Return the (x, y) coordinate for the center point of the cell that contains the specified text.  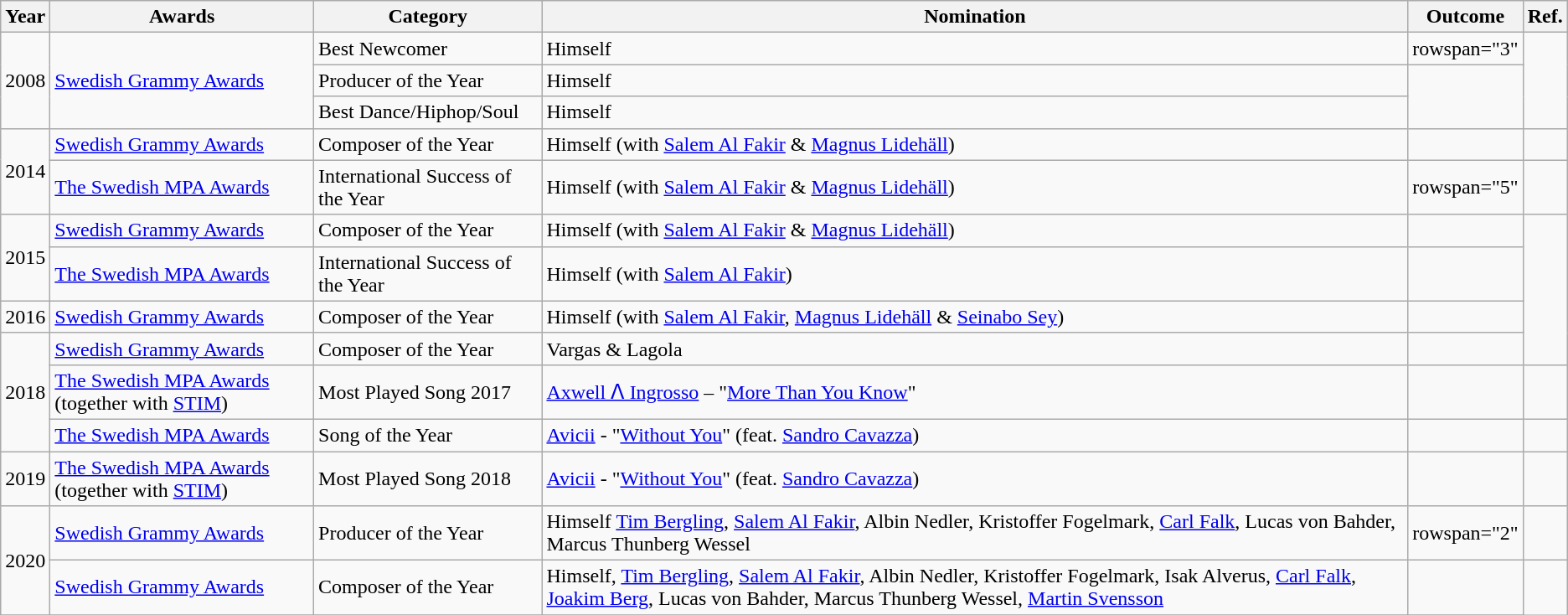
Category (428, 17)
Best Dance/Hiphop/Soul (428, 112)
Most Played Song 2018 (428, 478)
Outcome (1466, 17)
2019 (25, 478)
Ref. (1545, 17)
Vargas & Lagola (975, 349)
Axwell Ʌ Ingrosso – "More Than You Know" (975, 392)
Himself Tim Bergling, Salem Al Fakir, Albin Nedler, Kristoffer Fogelmark, Carl Falk, Lucas von Bahder, Marcus Thunberg Wessel (975, 533)
Nomination (975, 17)
rowspan="5" (1466, 188)
rowspan="3" (1466, 49)
2016 (25, 317)
Himself (with Salem Al Fakir, Magnus Lidehäll & Seinabo Sey) (975, 317)
Best Newcomer (428, 49)
2014 (25, 171)
Awards (183, 17)
2008 (25, 80)
2015 (25, 258)
Himself (with Salem Al Fakir) (975, 273)
Most Played Song 2017 (428, 392)
2020 (25, 561)
Year (25, 17)
rowspan="2" (1466, 533)
Song of the Year (428, 435)
2018 (25, 392)
